For the text-containing cell, return its midpoint in [X, Y] coordinate format. 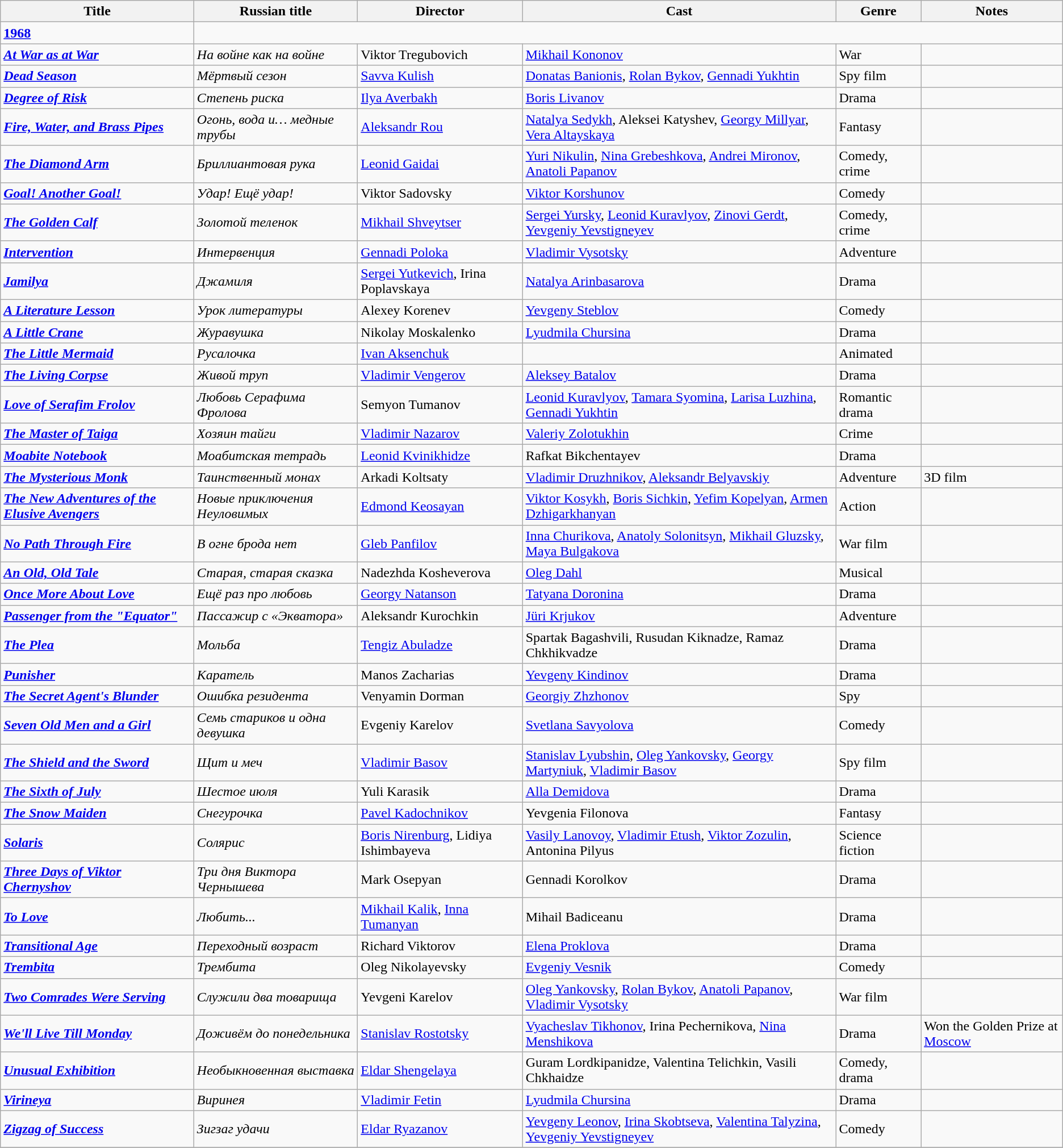
Boris Nirenburg, Lidiya Ishimbayeva [440, 843]
Мёртвый сезон [275, 76]
Zigzag of Success [98, 1129]
Evgeniy Karelov [440, 725]
The Sixth of July [98, 792]
Eldar Shengelaya [440, 1070]
Eldar Ryazanov [440, 1129]
We'll Live Till Monday [98, 1034]
War [878, 55]
Таинственный монах [275, 477]
Transitional Age [98, 946]
Живой труп [275, 375]
Intervention [98, 252]
Ivan Aksenchuk [440, 354]
Stanislav Lyubshin, Oleg Yankovsky, Georgy Martyniuk, Vladimir Basov [679, 762]
Доживём до понедельника [275, 1034]
Мольба [275, 645]
Punisher [98, 674]
Seven Old Men and a Girl [98, 725]
Новые приключения Неуловимых [275, 507]
At War as at War [98, 55]
Джамиля [275, 281]
Русалочка [275, 354]
Oleg Dahl [679, 573]
Огонь, вода и… медные трубы [275, 127]
Rafkat Bikchentayev [679, 456]
The Master of Taiga [98, 434]
Gleb Panfilov [440, 543]
A Literature Lesson [98, 310]
Щит и меч [275, 762]
Ещё раз про любовь [275, 594]
Aleksandr Rou [440, 127]
Georgiy Zhzhonov [679, 696]
Yevgeni Karelov [440, 996]
Guram Lordkipanidze, Valentina Telichkin, Vasili Chkhaidze [679, 1070]
Passenger from the "Equator" [98, 616]
Svetlana Savyolova [679, 725]
Viktor Sadovsky [440, 193]
Ilya Averbakh [440, 98]
Won the Golden Prize at Moscow [992, 1034]
Снегурочка [275, 813]
Stanislav Rostotsky [440, 1034]
Gennadi Korolkov [679, 879]
Action [878, 507]
To Love [98, 917]
Vladimir Fetin [440, 1100]
Animated [878, 354]
Natalya Sedykh, Aleksei Katyshev, Georgy Millyar, Vera Altayskaya [679, 127]
Romantic drama [878, 404]
Трембита [275, 967]
Необыкновенная выставка [275, 1070]
Nikolay Moskalenko [440, 332]
Бриллиантовая рука [275, 164]
Урок литературы [275, 310]
Любовь Серафима Фролова [275, 404]
Viktor Kosykh, Boris Sichkin, Yefim Kopelyan, Armen Dzhigarkhanyan [679, 507]
Ошибка резидента [275, 696]
Yuli Karasik [440, 792]
Two Comrades Were Serving [98, 996]
Mikhail Kononov [679, 55]
Leonid Kuravlyov, Tamara Syomina, Larisa Luzhina, Gennadi Yukhtin [679, 404]
Хозяин тайги [275, 434]
Cast [679, 11]
Viktor Tregubovich [440, 55]
Valeriy Zolotukhin [679, 434]
The Snow Maiden [98, 813]
Donatas Banionis, Rolan Bykov, Gennadi Yukhtin [679, 76]
Notes [992, 11]
Служили два товарища [275, 996]
Science fiction [878, 843]
Spy [878, 696]
Genre [878, 11]
Журавушка [275, 332]
Degree of Risk [98, 98]
Dead Season [98, 76]
Natalya Arinbasarova [679, 281]
The Secret Agent's Blunder [98, 696]
Fire, Water, and Brass Pipes [98, 127]
Vyacheslav Tikhonov, Irina Pechernikova, Nina Menshikova [679, 1034]
Vasily Lanovoy, Vladimir Etush, Viktor Zozulin, Antonina Pilyus [679, 843]
The Golden Calf [98, 223]
The Diamond Arm [98, 164]
Russian title [275, 11]
The Shield and the Sword [98, 762]
The Mysterious Monk [98, 477]
Sergei Yursky, Leonid Kuravlyov, Zinovi Gerdt, Yevgeniy Yevstigneyev [679, 223]
Pavel Kadochnikov [440, 813]
Jamilya [98, 281]
Шестое июля [275, 792]
Tengiz Abuladze [440, 645]
Director [440, 11]
Nadezhda Kosheverova [440, 573]
Venyamin Dorman [440, 696]
Boris Livanov [679, 98]
Vladimir Vengerov [440, 375]
Vladimir Basov [440, 762]
Manos Zacharias [440, 674]
Mark Osepyan [440, 879]
Moabite Notebook [98, 456]
Leonid Kvinikhidze [440, 456]
Vladimir Vysotsky [679, 252]
Edmond Keosayan [440, 507]
Любить... [275, 917]
Leonid Gaidai [440, 164]
A Little Crane [98, 332]
Inna Churikova, Anatoly Solonitsyn, Mikhail Gluzsky, Maya Bulgakova [679, 543]
Золотой теленок [275, 223]
Vladimir Druzhnikov, Aleksandr Belyavskiy [679, 477]
Переходный возраст [275, 946]
Goal! Another Goal! [98, 193]
Unusual Exhibition [98, 1070]
No Path Through Fire [98, 543]
Georgy Natanson [440, 594]
1968 [98, 33]
Vladimir Nazarov [440, 434]
Yevgeny Kindinov [679, 674]
Semyon Tumanov [440, 404]
Yevgeny Steblov [679, 310]
Mikhail Kalik, Inna Tumanyan [440, 917]
Виринея [275, 1100]
Sergei Yutkevich, Irina Poplavskaya [440, 281]
Spartak Bagashvili, Rusudan Kiknadze, Ramaz Chkhikvadze [679, 645]
Alexey Korenev [440, 310]
Trembita [98, 967]
В огне брода нет [275, 543]
Oleg Nikolayevsky [440, 967]
Oleg Yankovsky, Rolan Bykov, Anatoli Papanov, Vladimir Vysotsky [679, 996]
Зигзаг удачи [275, 1129]
Aleksey Batalov [679, 375]
The New Adventures of the Elusive Avengers [98, 507]
На войне как на войне [275, 55]
Alla Demidova [679, 792]
Crime [878, 434]
Jüri Krjukov [679, 616]
Интервенция [275, 252]
Степень риска [275, 98]
Aleksandr Kurochkin [440, 616]
Viktor Korshunov [679, 193]
Три дня Виктора Чернышева [275, 879]
Yuri Nikulin, Nina Grebeshkova, Andrei Mironov, Anatoli Papanov [679, 164]
Gennadi Poloka [440, 252]
Title [98, 11]
Comedy, drama [878, 1070]
3D film [992, 477]
Yevgenia Filonova [679, 813]
Elena Proklova [679, 946]
Three Days of Viktor Chernyshov [98, 879]
Arkadi Koltsaty [440, 477]
Yevgeny Leonov, Irina Skobtseva, Valentina Talyzina, Yevgeniy Yevstigneyev [679, 1129]
Семь стариков и одна девушка [275, 725]
Love of Serafim Frolov [98, 404]
The Little Mermaid [98, 354]
Mikhail Shveytser [440, 223]
The Living Corpse [98, 375]
Удар! Ещё удар! [275, 193]
Старая, старая сказка [275, 573]
Mihail Badiceanu [679, 917]
The Plea [98, 645]
An Old, Old Tale [98, 573]
Savva Kulish [440, 76]
Моабитская тетрадь [275, 456]
Richard Viktorov [440, 946]
Солярис [275, 843]
Evgeniy Vesnik [679, 967]
Пассажир с «Экватора» [275, 616]
Musical [878, 573]
Virineya [98, 1100]
Каратель [275, 674]
Solaris [98, 843]
Tatyana Doronina [679, 594]
Once More About Love [98, 594]
